Output the (X, Y) coordinate of the center of the cell containing the given text.  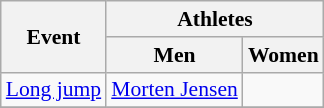
Event (54, 36)
Women (284, 55)
Morten Jensen (174, 90)
Long jump (54, 90)
Men (174, 55)
Athletes (215, 19)
